For the text-containing cell, return its midpoint in (X, Y) coordinate format. 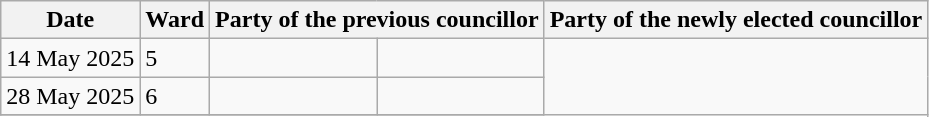
Ward (175, 20)
14 May 2025 (70, 58)
28 May 2025 (70, 96)
6 (175, 96)
Date (70, 20)
5 (175, 58)
Party of the previous councillor (378, 20)
Party of the newly elected councillor (736, 20)
